Output the (X, Y) coordinate of the center of the cell containing the given text.  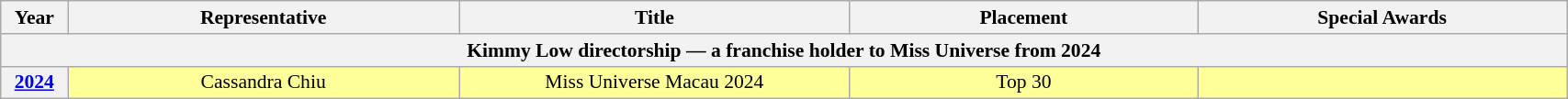
Placement (1023, 17)
Miss Universe Macau 2024 (655, 82)
Kimmy Low directorship — a franchise holder to Miss Universe from 2024 (784, 50)
Representative (264, 17)
Cassandra Chiu (264, 82)
Special Awards (1382, 17)
Year (35, 17)
Top 30 (1023, 82)
2024 (35, 82)
Title (655, 17)
